Search for the cell housing the specified text and yield its (X, Y) center coordinate. 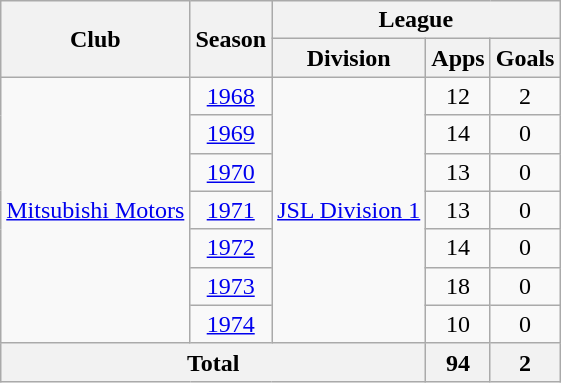
1972 (231, 248)
12 (458, 96)
1968 (231, 96)
18 (458, 286)
Season (231, 39)
10 (458, 324)
1973 (231, 286)
1971 (231, 210)
Apps (458, 58)
94 (458, 362)
Club (96, 39)
Mitsubishi Motors (96, 210)
Division (349, 58)
JSL Division 1 (349, 210)
1970 (231, 172)
1974 (231, 324)
1969 (231, 134)
League (416, 20)
Total (214, 362)
Goals (525, 58)
